Determine the (X, Y) coordinate at the center of the cell enclosing the given text.  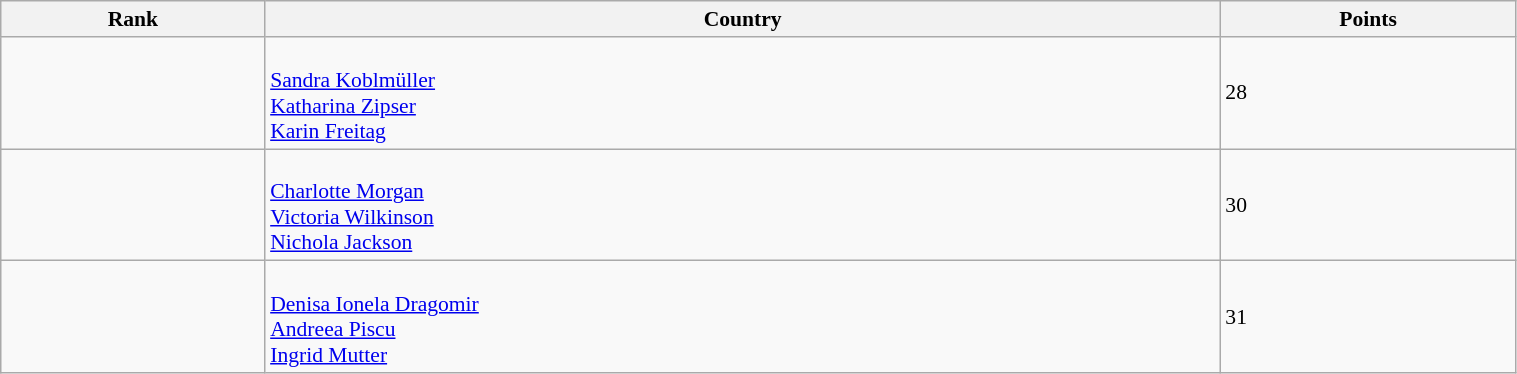
Rank (133, 19)
Sandra KoblmüllerKatharina ZipserKarin Freitag (742, 93)
28 (1368, 93)
Points (1368, 19)
Charlotte MorganVictoria WilkinsonNichola Jackson (742, 205)
Denisa Ionela DragomirAndreea PiscuIngrid Mutter (742, 317)
30 (1368, 205)
Country (742, 19)
31 (1368, 317)
